Output the (x, y) coordinate of the center of the cell containing the given text.  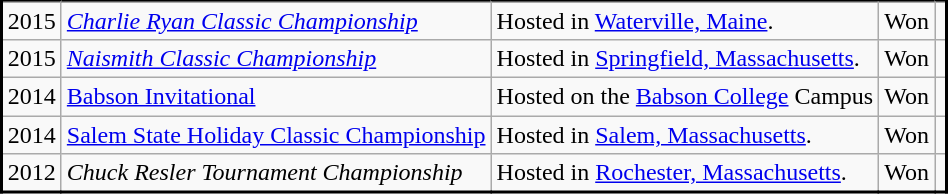
Charlie Ryan Classic Championship (276, 21)
Naismith Classic Championship (276, 59)
Salem State Holiday Classic Championship (276, 135)
Hosted in Rochester, Massachusetts. (685, 174)
Babson Invitational (276, 97)
Hosted on the Babson College Campus (685, 97)
Hosted in Springfield, Massachusetts. (685, 59)
Hosted in Waterville, Maine. (685, 21)
Chuck Resler Tournament Championship (276, 174)
Hosted in Salem, Massachusetts. (685, 135)
2012 (32, 174)
